Extract the (x, y) coordinate from the center of the cell holding the provided text.  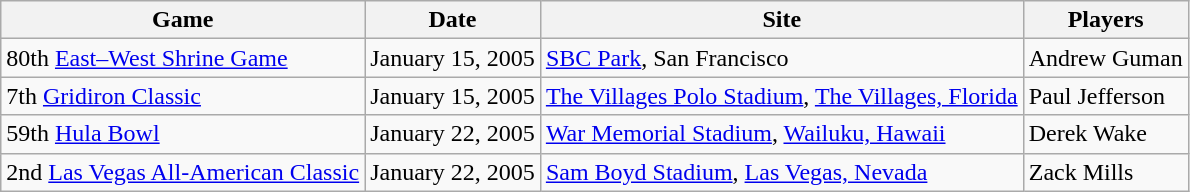
Paul Jefferson (1106, 96)
59th Hula Bowl (183, 134)
7th Gridiron Classic (183, 96)
War Memorial Stadium, Wailuku, Hawaii (782, 134)
Derek Wake (1106, 134)
Zack Mills (1106, 172)
SBC Park, San Francisco (782, 58)
Sam Boyd Stadium, Las Vegas, Nevada (782, 172)
Players (1106, 20)
Site (782, 20)
Game (183, 20)
2nd Las Vegas All-American Classic (183, 172)
Date (453, 20)
The Villages Polo Stadium, The Villages, Florida (782, 96)
80th East–West Shrine Game (183, 58)
Andrew Guman (1106, 58)
